Find where the given text appears and provide that cell's center as (X, Y) coordinate. 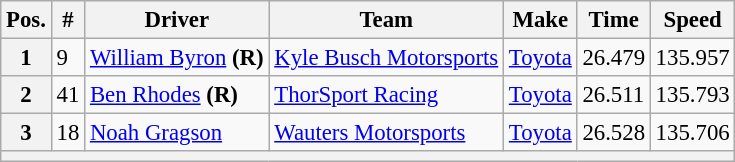
Speed (692, 20)
ThorSport Racing (386, 95)
Pos. (26, 20)
135.957 (692, 58)
2 (26, 95)
Time (614, 20)
135.793 (692, 95)
William Byron (R) (177, 58)
Team (386, 20)
1 (26, 58)
26.528 (614, 133)
135.706 (692, 133)
Make (541, 20)
3 (26, 133)
Wauters Motorsports (386, 133)
# (68, 20)
Noah Gragson (177, 133)
Kyle Busch Motorsports (386, 58)
18 (68, 133)
26.479 (614, 58)
41 (68, 95)
Ben Rhodes (R) (177, 95)
9 (68, 58)
26.511 (614, 95)
Driver (177, 20)
